Pinpoint the cell where the given text exists, returning its (X, Y) midpoint coordinate. 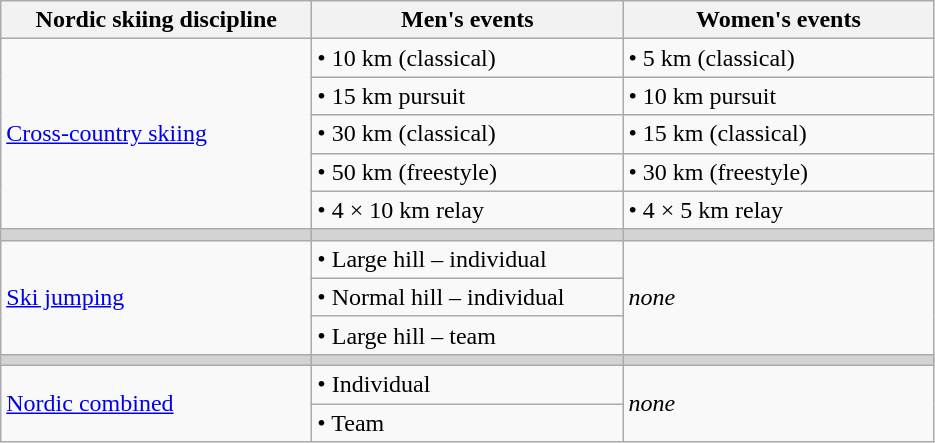
• 30 km (classical) (468, 134)
• 50 km (freestyle) (468, 172)
• 5 km (classical) (778, 58)
Men's events (468, 20)
• 4 × 10 km relay (468, 210)
• Normal hill – individual (468, 297)
• Individual (468, 384)
• 10 km pursuit (778, 96)
Nordic combined (156, 403)
Cross-country skiing (156, 134)
Women's events (778, 20)
Ski jumping (156, 297)
• 30 km (freestyle) (778, 172)
• 15 km (classical) (778, 134)
• 10 km (classical) (468, 58)
• 15 km pursuit (468, 96)
• Large hill – team (468, 335)
• Large hill – individual (468, 259)
• Team (468, 423)
Nordic skiing discipline (156, 20)
• 4 × 5 km relay (778, 210)
